Search for the cell housing the specified text and yield its (x, y) center coordinate. 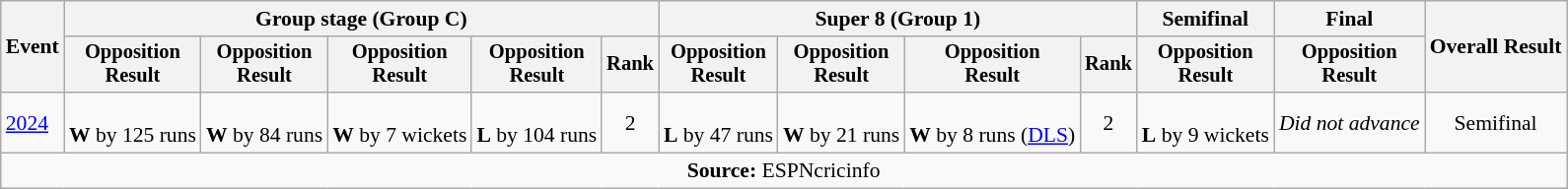
Event (33, 47)
Source: ESPNcricinfo (784, 171)
L by 47 runs (718, 122)
L by 9 wickets (1205, 122)
Overall Result (1496, 47)
2024 (33, 122)
W by 8 runs (DLS) (992, 122)
W by 125 runs (132, 122)
Did not advance (1349, 122)
L by 104 runs (536, 122)
W by 21 runs (841, 122)
Group stage (Group C) (361, 19)
Super 8 (Group 1) (897, 19)
W by 84 runs (264, 122)
W by 7 wickets (399, 122)
Final (1349, 19)
